Locate the cell with the specified text and output its (x, y) center coordinate. 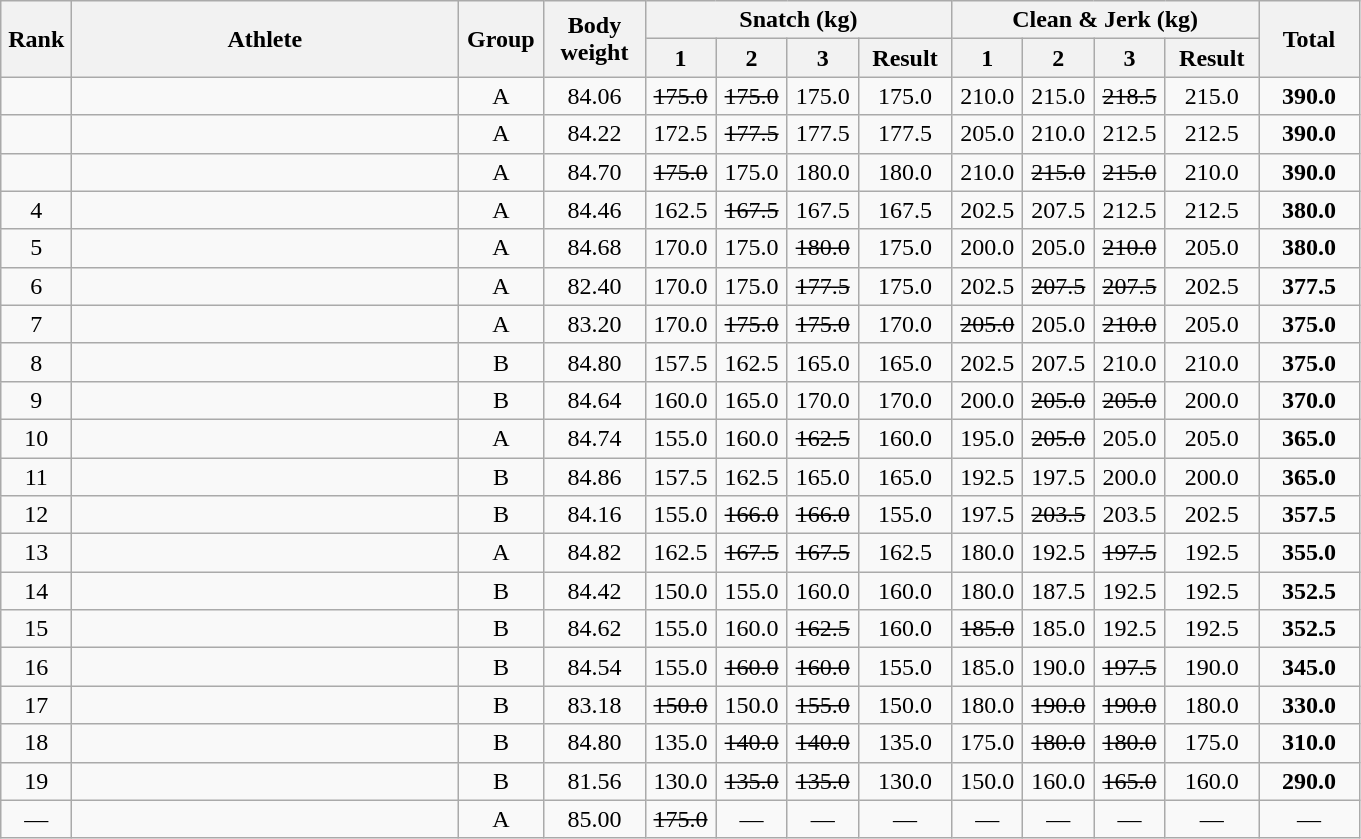
18 (36, 743)
84.82 (594, 553)
10 (36, 438)
84.64 (594, 400)
290.0 (1308, 781)
7 (36, 324)
5 (36, 248)
4 (36, 210)
357.5 (1308, 515)
Clean & Jerk (kg) (1106, 20)
14 (36, 591)
83.18 (594, 705)
84.86 (594, 477)
Athlete (265, 39)
Rank (36, 39)
310.0 (1308, 743)
84.22 (594, 134)
195.0 (988, 438)
11 (36, 477)
82.40 (594, 286)
12 (36, 515)
330.0 (1308, 705)
6 (36, 286)
345.0 (1308, 667)
370.0 (1308, 400)
Group (501, 39)
84.74 (594, 438)
84.68 (594, 248)
84.46 (594, 210)
187.5 (1058, 591)
84.54 (594, 667)
84.06 (594, 96)
Total (1308, 39)
172.5 (680, 134)
84.42 (594, 591)
15 (36, 629)
Body weight (594, 39)
8 (36, 362)
84.16 (594, 515)
13 (36, 553)
218.5 (1130, 96)
81.56 (594, 781)
Snatch (kg) (798, 20)
83.20 (594, 324)
16 (36, 667)
84.70 (594, 172)
19 (36, 781)
355.0 (1308, 553)
17 (36, 705)
84.62 (594, 629)
85.00 (594, 819)
9 (36, 400)
377.5 (1308, 286)
